Determine the (x, y) coordinate at the center of the cell enclosing the given text.  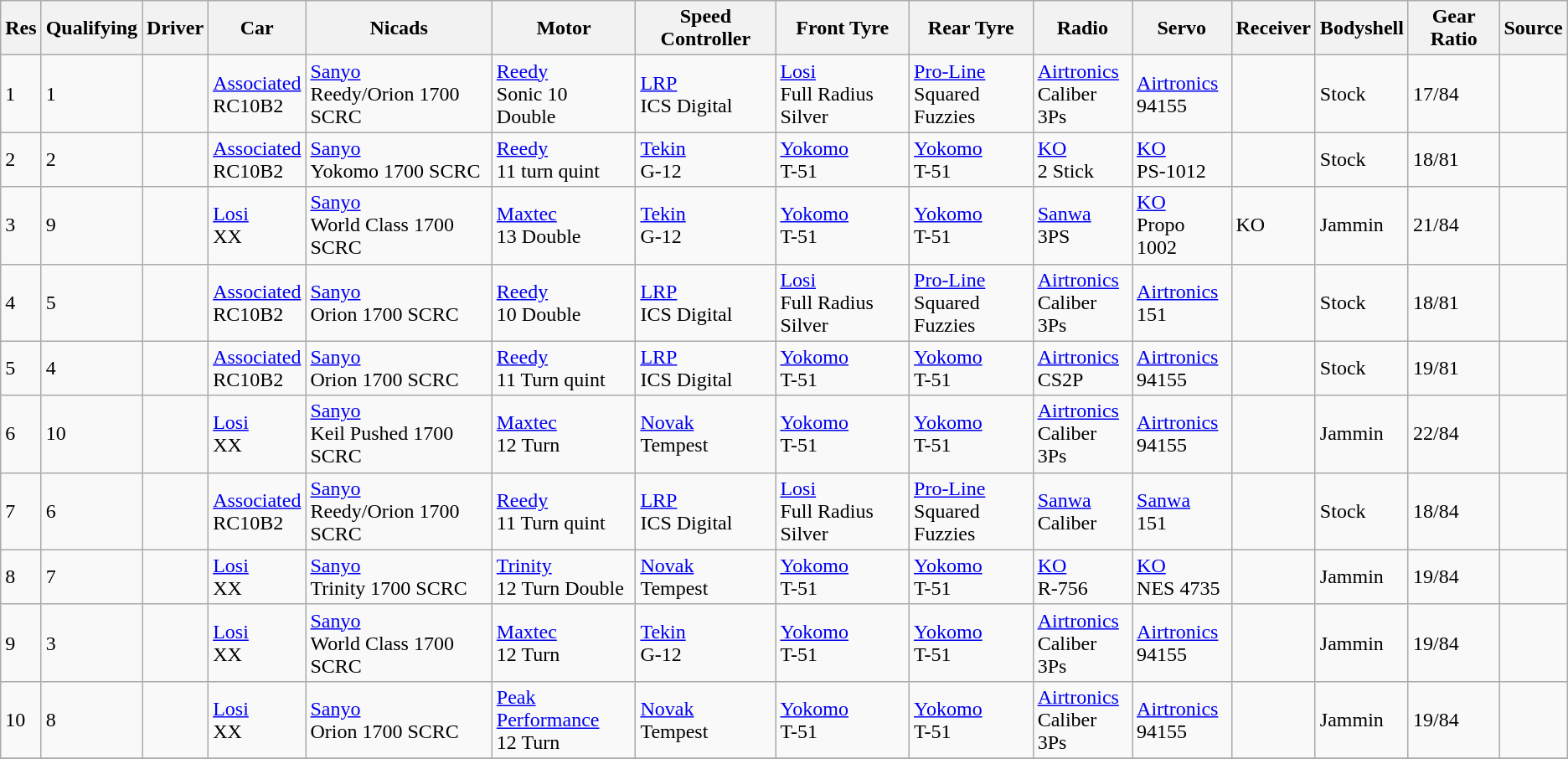
Sanyo Trinity 1700 SCRC (399, 576)
Reedy 10 Double (564, 302)
Res (21, 28)
Sanyo Yokomo 1700 SCRC (399, 159)
Gear Ratio (1453, 28)
Qualifying (91, 28)
Source (1533, 28)
Motor (564, 28)
Sanwa 151 (1182, 511)
Servo (1182, 28)
KO Propo 1002 (1182, 225)
Sanyo Keil Pushed 1700 SCRC (399, 434)
Bodyshell (1362, 28)
Peak Performance 12 Turn (564, 720)
18/84 (1453, 511)
Car (257, 28)
Trinity 12 Turn Double (564, 576)
22/84 (1453, 434)
Nicads (399, 28)
Airtronics CS2P (1082, 369)
Sanwa Caliber (1082, 511)
Sanwa 3PS (1082, 225)
Rear Tyre (972, 28)
KO NES 4735 (1182, 576)
KO 2 Stick (1082, 159)
Front Tyre (843, 28)
KO (1273, 225)
Maxtec 13 Double (564, 225)
17/84 (1453, 94)
Airtronics 151 (1182, 302)
19/81 (1453, 369)
KO PS-1012 (1182, 159)
Speed Controller (705, 28)
Reedy 11 turn quint (564, 159)
Reedy Sonic 10 Double (564, 94)
Driver (176, 28)
21/84 (1453, 225)
Receiver (1273, 28)
Radio (1082, 28)
KO R-756 (1082, 576)
